Extract the [x, y] coordinate from the center of the cell holding the provided text.  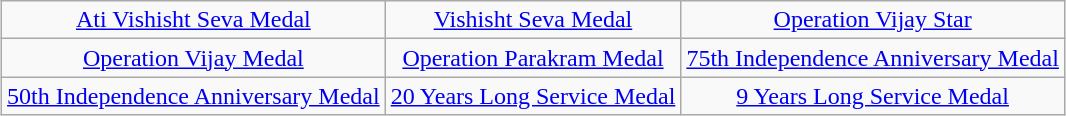
Operation Vijay Star [873, 20]
9 Years Long Service Medal [873, 96]
Vishisht Seva Medal [533, 20]
75th Independence Anniversary Medal [873, 58]
Ati Vishisht Seva Medal [194, 20]
20 Years Long Service Medal [533, 96]
Operation Vijay Medal [194, 58]
50th Independence Anniversary Medal [194, 96]
Operation Parakram Medal [533, 58]
